Output the [x, y] coordinate of the center of the cell containing the given text.  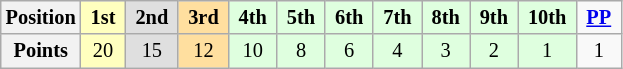
8th [446, 17]
12 [203, 51]
9th [494, 17]
PP [598, 17]
15 [152, 51]
Position [41, 17]
8 [301, 51]
2nd [152, 17]
20 [104, 51]
10 [253, 51]
5th [301, 17]
2 [494, 51]
7th [397, 17]
6th [349, 17]
10th [547, 17]
6 [349, 51]
4 [397, 51]
3rd [203, 17]
4th [253, 17]
Points [41, 51]
1st [104, 17]
3 [446, 51]
